Capture the cell that displays the provided text and extract its (x, y) central coordinate. 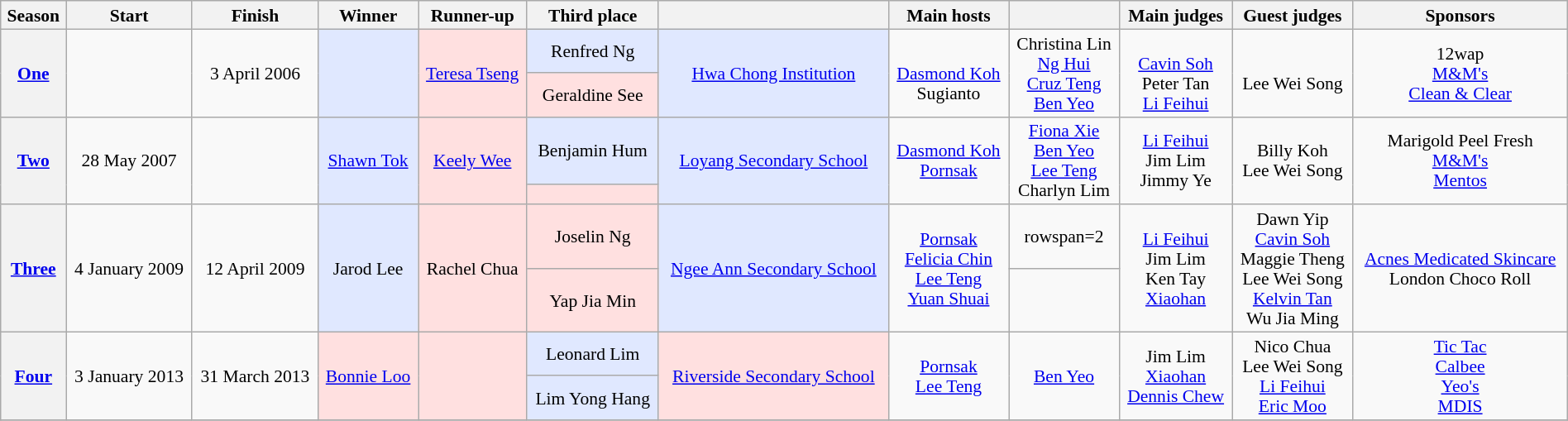
12 April 2009 (255, 269)
3 April 2006 (255, 73)
One (33, 73)
Loyang Secondary School (773, 160)
Li FeihuiJim LimJimmy Ye (1175, 160)
rowspan=2 (1064, 237)
Guest judges (1293, 15)
Billy KohLee Wei Song (1293, 160)
Leonard Lim (593, 354)
Teresa Tseng (473, 73)
PornsakLee Teng (948, 376)
Renfred Ng (593, 51)
Keely Wee (473, 160)
Li FeihuiJim LimKen TayXiaohan (1175, 269)
Dasmond KohSugianto (948, 73)
Ben Yeo (1064, 376)
Start (129, 15)
Lim Yong Hang (593, 399)
Dasmond KohPornsak (948, 160)
Acnes Medicated SkincareLondon Choco Roll (1460, 269)
PornsakFelicia ChinLee TengYuan Shuai (948, 269)
Winner (369, 15)
Season (33, 15)
Christina LinNg HuiCruz TengBen Yeo (1064, 73)
Benjamin Hum (593, 151)
Lee Wei Song (1293, 73)
12wapM&M'sClean & Clear (1460, 73)
Two (33, 160)
Three (33, 269)
Ngee Ann Secondary School (773, 269)
Yap Jia Min (593, 301)
Jarod Lee (369, 269)
Main hosts (948, 15)
31 March 2013 (255, 376)
Rachel Chua (473, 269)
Runner-up (473, 15)
Fiona XieBen YeoLee TengCharlyn Lim (1064, 160)
Jim LimXiaohanDennis Chew (1175, 376)
Bonnie Loo (369, 376)
Cavin SohPeter TanLi Feihui (1175, 73)
Shawn Tok (369, 160)
Third place (593, 15)
Sponsors (1460, 15)
Joselin Ng (593, 237)
Four (33, 376)
Main judges (1175, 15)
Nico ChuaLee Wei SongLi FeihuiEric Moo (1293, 376)
28 May 2007 (129, 160)
Tic TacCalbeeYeo'sMDIS (1460, 376)
Riverside Secondary School (773, 376)
3 January 2013 (129, 376)
Finish (255, 15)
Hwa Chong Institution (773, 73)
Marigold Peel FreshM&M'sMentos (1460, 160)
Geraldine See (593, 94)
4 January 2009 (129, 269)
Dawn YipCavin SohMaggie ThengLee Wei SongKelvin TanWu Jia Ming (1293, 269)
